Determine the (x, y) coordinate at the center of the cell enclosing the given text.  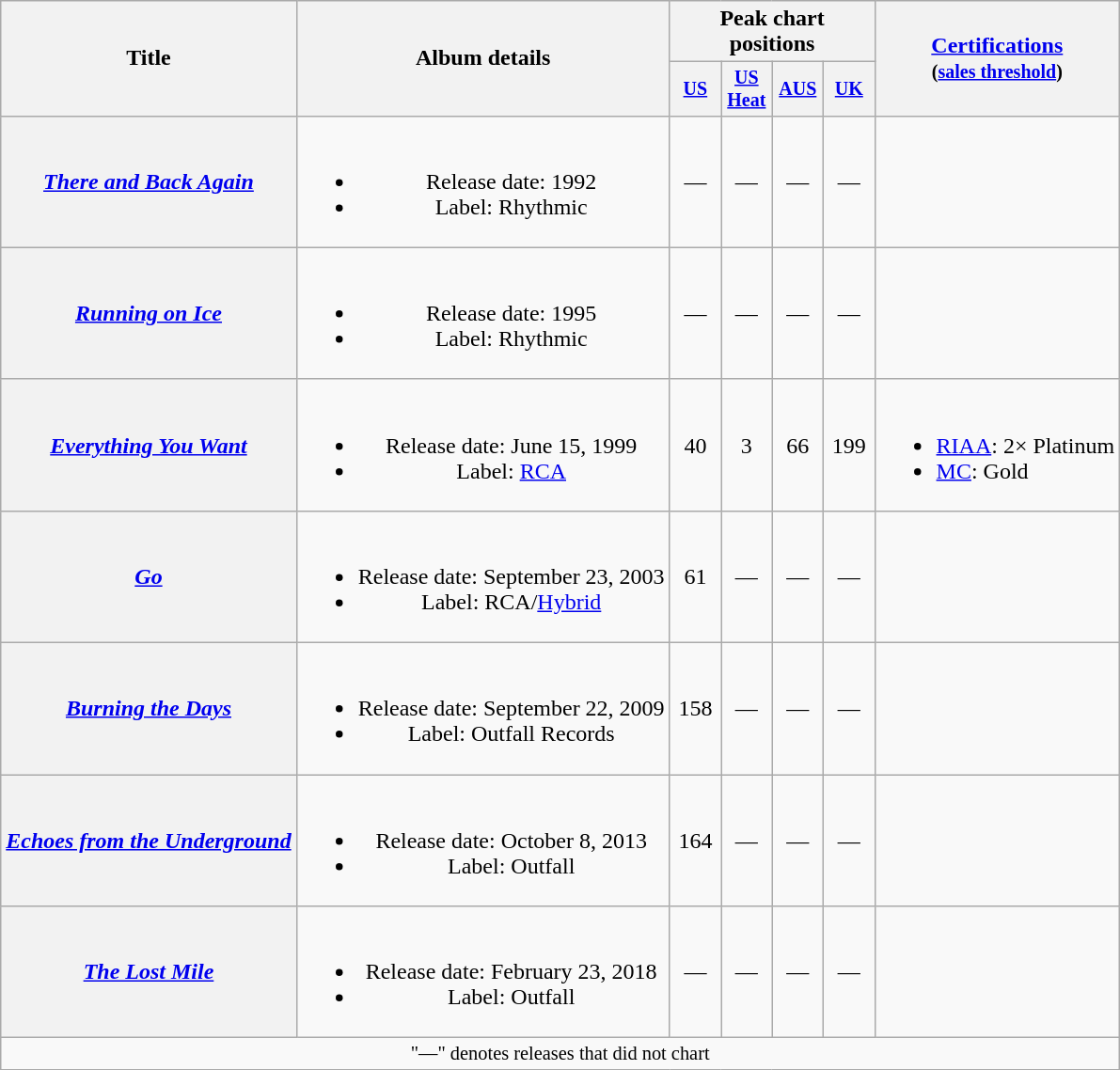
Release date: September 22, 2009Label: Outfall Records (483, 709)
Album details (483, 58)
AUS (797, 88)
Running on Ice (149, 313)
Release date: October 8, 2013Label: Outfall (483, 841)
Title (149, 58)
Echoes from the Underground (149, 841)
66 (797, 445)
US (695, 88)
Everything You Want (149, 445)
Release date: June 15, 1999Label: RCA (483, 445)
UK (849, 88)
40 (695, 445)
Go (149, 576)
158 (695, 709)
199 (849, 445)
Release date: September 23, 2003Label: RCA/Hybrid (483, 576)
61 (695, 576)
Peak chart positions (772, 32)
The Lost Mile (149, 972)
Release date: 1992Label: Rhythmic (483, 181)
Release date: 1995Label: Rhythmic (483, 313)
US Heat (747, 88)
Burning the Days (149, 709)
Release date: February 23, 2018Label: Outfall (483, 972)
164 (695, 841)
"—" denotes releases that did not chart (560, 1054)
Certifications(sales threshold) (997, 58)
RIAA: 2× PlatinumMC: Gold (997, 445)
3 (747, 445)
There and Back Again (149, 181)
